Provide the [x, y] coordinate of the cell's center where the given text is located.  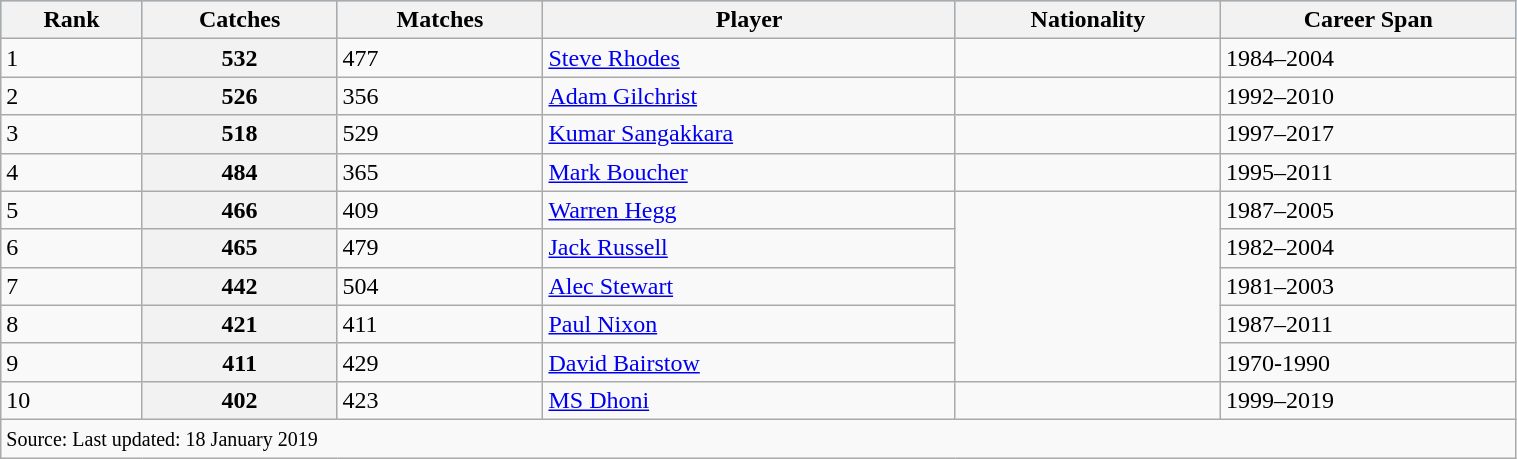
423 [440, 400]
Kumar Sangakkara [749, 134]
429 [440, 362]
Warren Hegg [749, 210]
504 [440, 286]
6 [72, 248]
1987–2011 [1368, 324]
1970-1990 [1368, 362]
Steve Rhodes [749, 58]
484 [240, 172]
1981–2003 [1368, 286]
356 [440, 96]
1987–2005 [1368, 210]
529 [440, 134]
1982–2004 [1368, 248]
1999–2019 [1368, 400]
1995–2011 [1368, 172]
8 [72, 324]
David Bairstow [749, 362]
442 [240, 286]
Nationality [1088, 20]
1992–2010 [1368, 96]
Adam Gilchrist [749, 96]
10 [72, 400]
1 [72, 58]
Career Span [1368, 20]
Matches [440, 20]
1984–2004 [1368, 58]
421 [240, 324]
2 [72, 96]
465 [240, 248]
Paul Nixon [749, 324]
466 [240, 210]
Rank [72, 20]
518 [240, 134]
532 [240, 58]
9 [72, 362]
Jack Russell [749, 248]
Catches [240, 20]
Source: Last updated: 18 January 2019 [758, 438]
1997–2017 [1368, 134]
Mark Boucher [749, 172]
MS Dhoni [749, 400]
7 [72, 286]
402 [240, 400]
3 [72, 134]
526 [240, 96]
Alec Stewart [749, 286]
365 [440, 172]
5 [72, 210]
477 [440, 58]
479 [440, 248]
Player [749, 20]
4 [72, 172]
409 [440, 210]
